Return (x, y) of the center of cell containing provided text 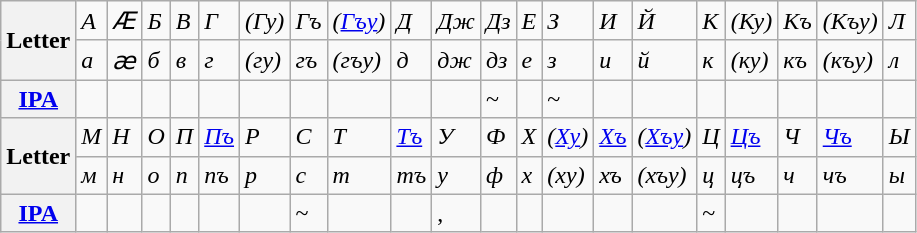
(Гъу) (359, 21)
Дз (498, 21)
е (529, 60)
п (184, 175)
В (184, 21)
И (613, 21)
Т (359, 137)
(гъу) (359, 60)
(хъу) (664, 175)
Г (220, 21)
х (529, 175)
чъ (850, 175)
ч (798, 175)
Е (529, 21)
р (265, 175)
Ы (899, 137)
С (308, 137)
с (308, 175)
Дж (456, 21)
хъ (613, 175)
тъ (412, 175)
З (568, 21)
(Хъу) (664, 137)
л (899, 60)
къ (798, 60)
К (711, 21)
гъ (308, 60)
Б (156, 21)
(ку) (752, 60)
(къу) (850, 60)
ӕ (124, 60)
а (92, 60)
Л (899, 21)
Цъ (752, 137)
н (124, 175)
(Къу) (850, 21)
(Ху) (568, 137)
П (184, 137)
й (664, 60)
ф (498, 175)
т (359, 175)
Къ (798, 21)
Чъ (850, 137)
Ф (498, 137)
Пъ (220, 137)
О (156, 137)
у (456, 175)
(ху) (568, 175)
к (711, 60)
ы (899, 175)
Хъ (613, 137)
б (156, 60)
, (456, 213)
Й (664, 21)
г (220, 60)
Ц (711, 137)
в (184, 60)
Ӕ (124, 21)
У (456, 137)
Ч (798, 137)
и (613, 60)
Х (529, 137)
о (156, 175)
цъ (752, 175)
д (412, 60)
Гъ (308, 21)
дж (456, 60)
М (92, 137)
А (92, 21)
дз (498, 60)
ц (711, 175)
з (568, 60)
Р (265, 137)
м (92, 175)
(Гу) (265, 21)
Д (412, 21)
Тъ (412, 137)
пъ (220, 175)
Н (124, 137)
(гу) (265, 60)
(Ку) (752, 21)
